For the text-containing cell, return its midpoint in (X, Y) coordinate format. 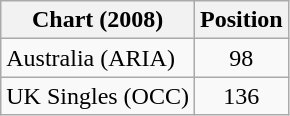
136 (241, 96)
Australia (ARIA) (98, 58)
98 (241, 58)
Position (241, 20)
UK Singles (OCC) (98, 96)
Chart (2008) (98, 20)
